Capture the cell that displays the provided text and extract its (X, Y) central coordinate. 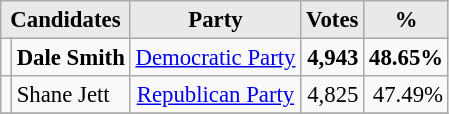
4,825 (332, 95)
47.49% (406, 95)
Candidates (66, 20)
Shane Jett (70, 95)
Republican Party (216, 95)
Votes (332, 20)
Democratic Party (216, 58)
% (406, 20)
Dale Smith (70, 58)
48.65% (406, 58)
Party (216, 20)
4,943 (332, 58)
